Extract the [X, Y] coordinate from the center of the cell holding the provided text.  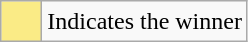
Indicates the winner [145, 22]
